Scan for the cell matching the given text and deliver its [x, y] coordinate at center. 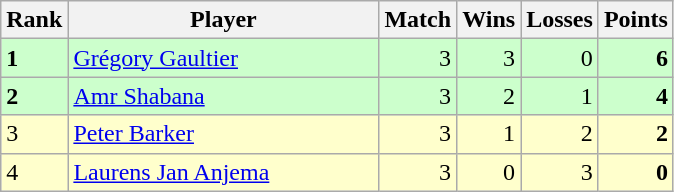
Amr Shabana [224, 96]
6 [636, 58]
Losses [560, 20]
Peter Barker [224, 134]
Player [224, 20]
Match [418, 20]
Laurens Jan Anjema [224, 172]
Rank [34, 20]
Grégory Gaultier [224, 58]
Points [636, 20]
Wins [489, 20]
